For the text-containing cell, return its midpoint in [X, Y] coordinate format. 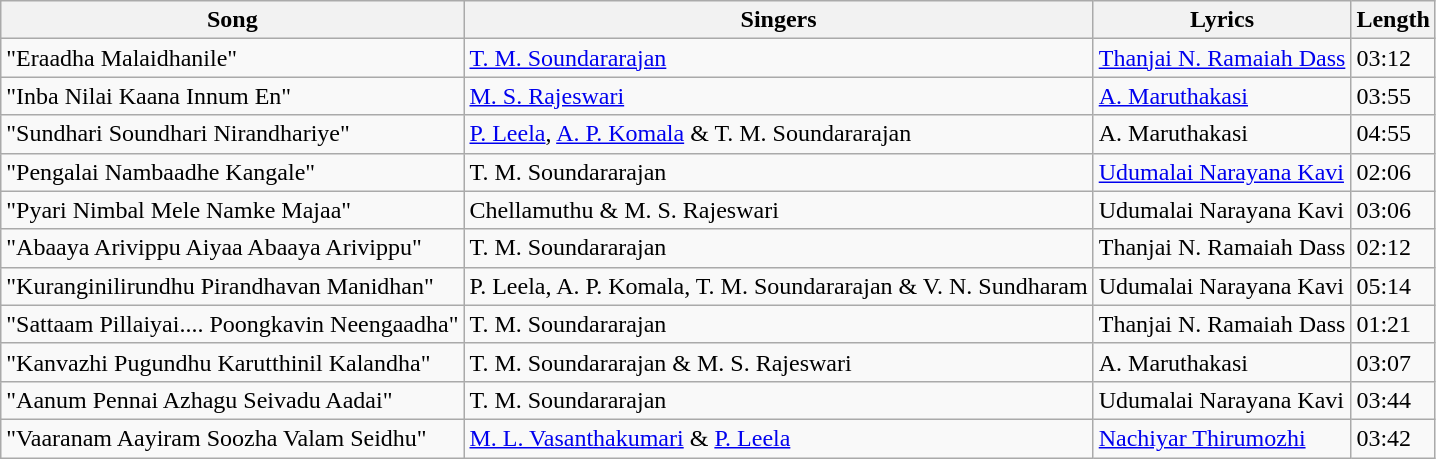
Song [232, 20]
01:21 [1393, 324]
"Aanum Pennai Azhagu Seivadu Aadai" [232, 400]
M. S. Rajeswari [778, 96]
02:12 [1393, 248]
"Kuranginilirundhu Pirandhavan Manidhan" [232, 286]
T. M. Soundararajan & M. S. Rajeswari [778, 362]
03:42 [1393, 438]
Singers [778, 20]
Length [1393, 20]
"Pengalai Nambaadhe Kangale" [232, 172]
04:55 [1393, 134]
02:06 [1393, 172]
"Abaaya Arivippu Aiyaa Abaaya Arivippu" [232, 248]
P. Leela, A. P. Komala & T. M. Soundararajan [778, 134]
Lyrics [1222, 20]
"Pyari Nimbal Mele Namke Majaa" [232, 210]
"Sattaam Pillaiyai.... Poongkavin Neengaadha" [232, 324]
"Eraadha Malaidhanile" [232, 58]
"Vaaranam Aayiram Soozha Valam Seidhu" [232, 438]
"Kanvazhi Pugundhu Karutthinil Kalandha" [232, 362]
03:06 [1393, 210]
"Inba Nilai Kaana Innum En" [232, 96]
M. L. Vasanthakumari & P. Leela [778, 438]
03:12 [1393, 58]
Nachiyar Thirumozhi [1222, 438]
03:07 [1393, 362]
"Sundhari Soundhari Nirandhariye" [232, 134]
03:55 [1393, 96]
Chellamuthu & M. S. Rajeswari [778, 210]
05:14 [1393, 286]
03:44 [1393, 400]
P. Leela, A. P. Komala, T. M. Soundararajan & V. N. Sundharam [778, 286]
